Return (X, Y) of the center of cell containing provided text 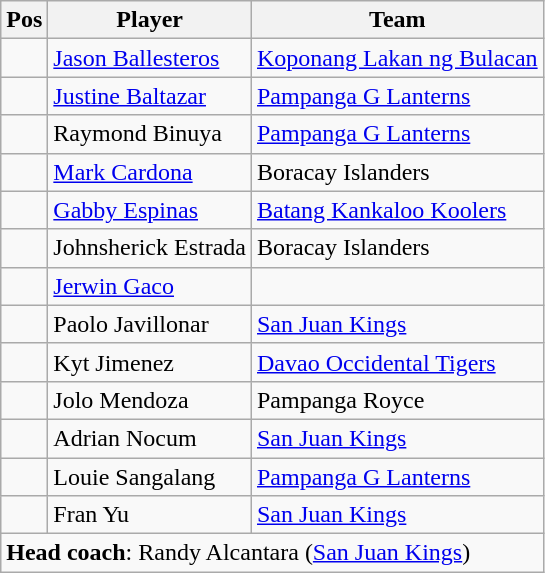
Johnsherick Estrada (150, 248)
Davao Occidental Tigers (397, 362)
Gabby Espinas (150, 210)
Raymond Binuya (150, 134)
Justine Baltazar (150, 96)
Kyt Jimenez (150, 362)
Batang Kankaloo Koolers (397, 210)
Mark Cardona (150, 172)
Louie Sangalang (150, 477)
Fran Yu (150, 515)
Koponang Lakan ng Bulacan (397, 58)
Pampanga Royce (397, 400)
Team (397, 20)
Jolo Mendoza (150, 400)
Player (150, 20)
Paolo Javillonar (150, 324)
Adrian Nocum (150, 438)
Jason Ballesteros (150, 58)
Head coach: Randy Alcantara (San Juan Kings) (272, 553)
Pos (24, 20)
Jerwin Gaco (150, 286)
